Scan for the cell matching the given text and deliver its [X, Y] coordinate at center. 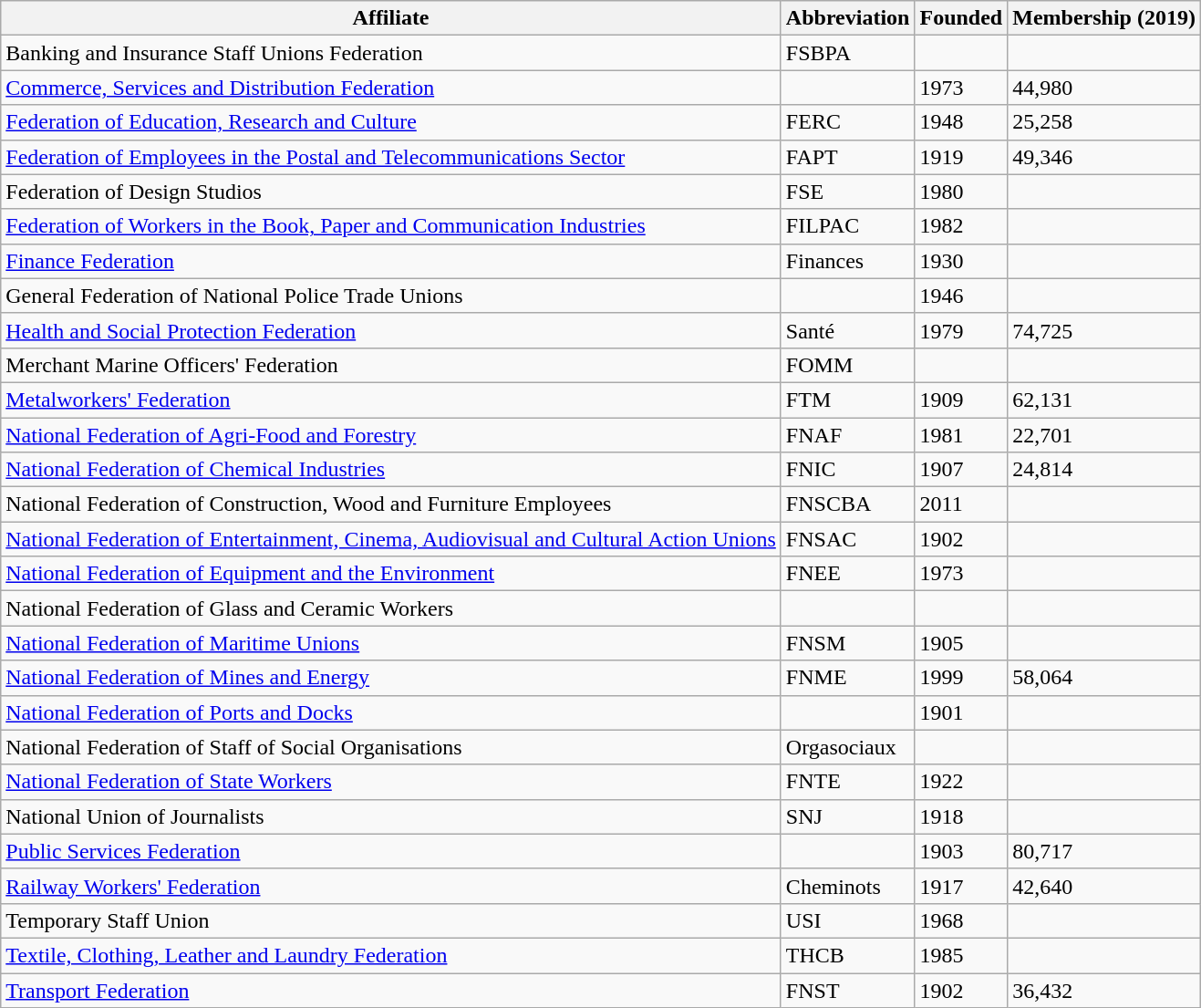
Transport Federation [391, 990]
FAPT [848, 157]
Santé [848, 330]
National Federation of State Workers [391, 782]
FSE [848, 192]
1922 [961, 782]
National Federation of Equipment and the Environment [391, 574]
National Federation of Agri-Food and Forestry [391, 435]
1905 [961, 643]
FNSM [848, 643]
FNST [848, 990]
1903 [961, 851]
1909 [961, 400]
THCB [848, 955]
Membership (2019) [1104, 18]
Founded [961, 18]
National Federation of Entertainment, Cinema, Audiovisual and Cultural Action Unions [391, 539]
1999 [961, 678]
Banking and Insurance Staff Unions Federation [391, 53]
Railway Workers' Federation [391, 886]
FNSAC [848, 539]
62,131 [1104, 400]
FERC [848, 122]
National Federation of Ports and Docks [391, 712]
1980 [961, 192]
49,346 [1104, 157]
National Federation of Glass and Ceramic Workers [391, 608]
FNSCBA [848, 504]
National Federation of Construction, Wood and Furniture Employees [391, 504]
National Federation of Maritime Unions [391, 643]
1982 [961, 226]
1981 [961, 435]
FNEE [848, 574]
74,725 [1104, 330]
25,258 [1104, 122]
National Federation of Mines and Energy [391, 678]
Abbreviation [848, 18]
80,717 [1104, 851]
44,980 [1104, 88]
Federation of Workers in the Book, Paper and Communication Industries [391, 226]
USI [848, 920]
Cheminots [848, 886]
1968 [961, 920]
FNTE [848, 782]
Federation of Education, Research and Culture [391, 122]
22,701 [1104, 435]
1948 [961, 122]
Temporary Staff Union [391, 920]
National Federation of Chemical Industries [391, 470]
Public Services Federation [391, 851]
FILPAC [848, 226]
National Union of Journalists [391, 816]
1919 [961, 157]
1930 [961, 261]
1979 [961, 330]
Affiliate [391, 18]
FOMM [848, 365]
Federation of Design Studios [391, 192]
National Federation of Staff of Social Organisations [391, 747]
Finance Federation [391, 261]
General Federation of National Police Trade Unions [391, 296]
Finances [848, 261]
1917 [961, 886]
42,640 [1104, 886]
24,814 [1104, 470]
Health and Social Protection Federation [391, 330]
1907 [961, 470]
FSBPA [848, 53]
Federation of Employees in the Postal and Telecommunications Sector [391, 157]
1918 [961, 816]
Metalworkers' Federation [391, 400]
1901 [961, 712]
SNJ [848, 816]
Textile, Clothing, Leather and Laundry Federation [391, 955]
FNAF [848, 435]
Orgasociaux [848, 747]
58,064 [1104, 678]
1946 [961, 296]
Merchant Marine Officers' Federation [391, 365]
FNIC [848, 470]
2011 [961, 504]
FNME [848, 678]
FTM [848, 400]
36,432 [1104, 990]
1985 [961, 955]
Commerce, Services and Distribution Federation [391, 88]
